Scan for the cell matching the given text and deliver its (x, y) coordinate at center. 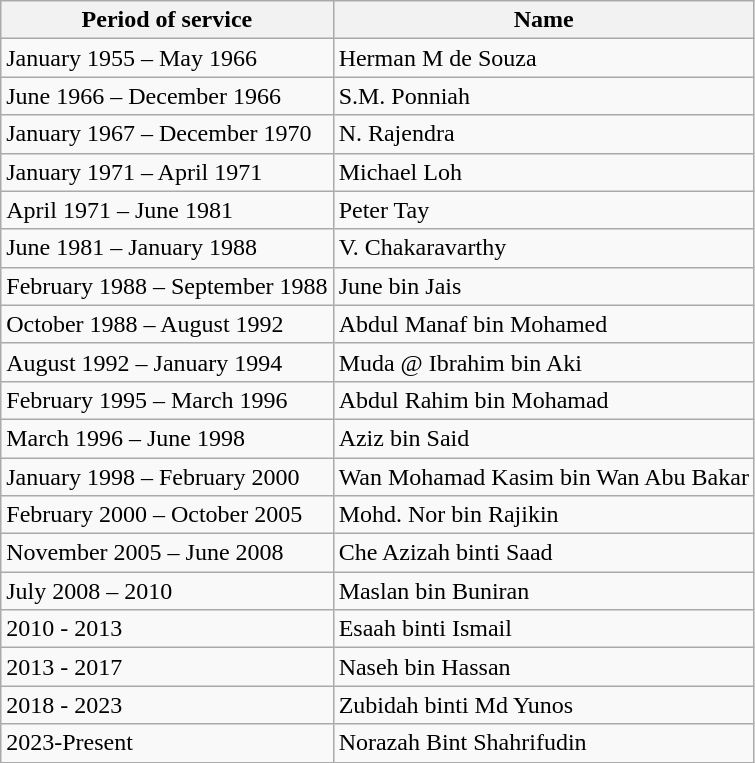
Esaah binti Ismail (544, 629)
March 1996 – June 1998 (167, 438)
V. Chakaravarthy (544, 248)
January 1971 – April 1971 (167, 172)
Mohd. Nor bin Rajikin (544, 515)
Michael Loh (544, 172)
Maslan bin Buniran (544, 591)
Zubidah binti Md Yunos (544, 705)
January 1967 – December 1970 (167, 134)
2010 - 2013 (167, 629)
Che Azizah binti Saad (544, 553)
June 1966 – December 1966 (167, 96)
February 1995 – March 1996 (167, 400)
N. Rajendra (544, 134)
Wan Mohamad Kasim bin Wan Abu Bakar (544, 477)
Naseh bin Hassan (544, 667)
Peter Tay (544, 210)
August 1992 – January 1994 (167, 362)
Norazah Bint Shahrifudin (544, 743)
Muda @ Ibrahim bin Aki (544, 362)
February 1988 – September 1988 (167, 286)
November 2005 – June 2008 (167, 553)
2023-Present (167, 743)
June bin Jais (544, 286)
Herman M de Souza (544, 58)
February 2000 – October 2005 (167, 515)
July 2008 – 2010 (167, 591)
Abdul Manaf bin Mohamed (544, 324)
Abdul Rahim bin Mohamad (544, 400)
January 1955 – May 1966 (167, 58)
October 1988 – August 1992 (167, 324)
Aziz bin Said (544, 438)
S.M. Ponniah (544, 96)
2013 - 2017 (167, 667)
Name (544, 20)
April 1971 – June 1981 (167, 210)
January 1998 – February 2000 (167, 477)
June 1981 – January 1988 (167, 248)
Period of service (167, 20)
2018 - 2023 (167, 705)
